Locate the cell with the specified text and output its [x, y] center coordinate. 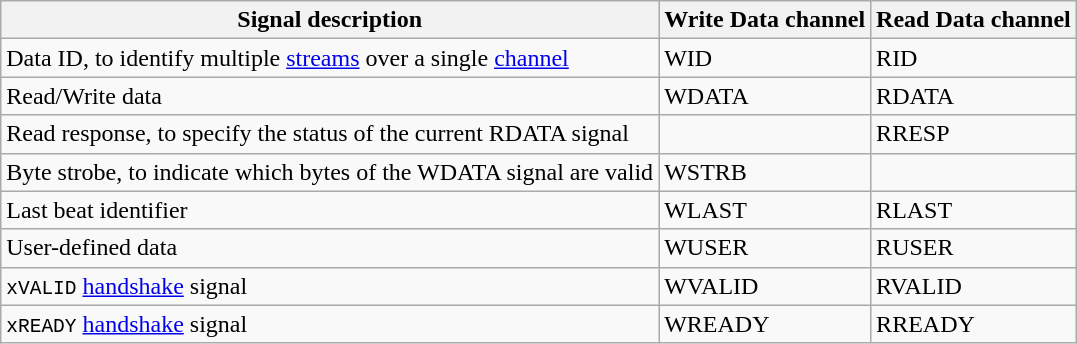
WID [765, 58]
User-defined data [330, 248]
Read response, to specify the status of the current RDATA signal [330, 134]
RDATA [974, 96]
Data ID, to identify multiple streams over a single channel [330, 58]
Signal description [330, 20]
Write Data channel [765, 20]
RVALID [974, 286]
Read/Write data [330, 96]
WREADY [765, 324]
WLAST [765, 210]
RRESP [974, 134]
Byte strobe, to indicate which bytes of the WDATA signal are valid [330, 172]
Read Data channel [974, 20]
RUSER [974, 248]
WUSER [765, 248]
RREADY [974, 324]
WSTRB [765, 172]
WDATA [765, 96]
WVALID [765, 286]
RID [974, 58]
xVALID handshake signal [330, 286]
xREADY handshake signal [330, 324]
Last beat identifier [330, 210]
RLAST [974, 210]
